For the text-containing cell, return its midpoint in (X, Y) coordinate format. 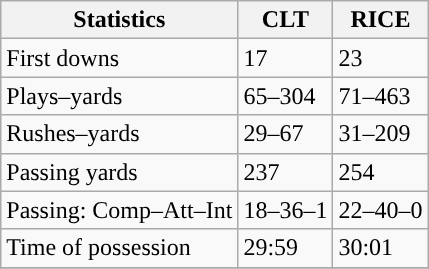
29–67 (286, 134)
18–36–1 (286, 210)
Passing: Comp–Att–Int (120, 210)
Plays–yards (120, 96)
23 (380, 58)
RICE (380, 20)
17 (286, 58)
Passing yards (120, 172)
71–463 (380, 96)
29:59 (286, 248)
22–40–0 (380, 210)
31–209 (380, 134)
65–304 (286, 96)
CLT (286, 20)
30:01 (380, 248)
Rushes–yards (120, 134)
Time of possession (120, 248)
254 (380, 172)
237 (286, 172)
Statistics (120, 20)
First downs (120, 58)
